Provide the [X, Y] coordinate of the cell's center where the given text is located.  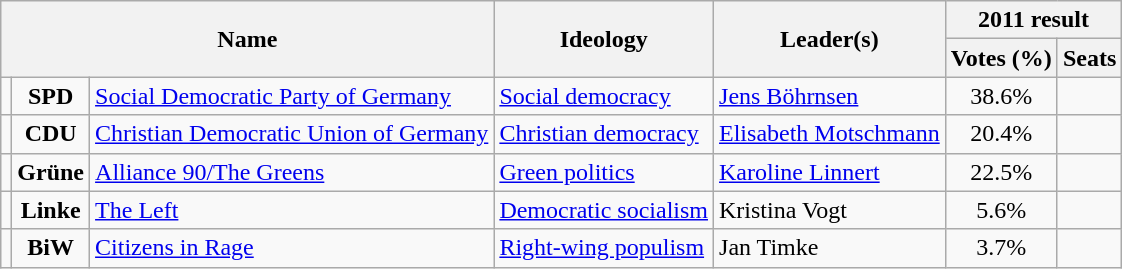
22.5% [1001, 172]
Name [248, 39]
Kristina Vogt [830, 210]
Social Democratic Party of Germany [292, 96]
Christian Democratic Union of Germany [292, 134]
Social democracy [604, 96]
Ideology [604, 39]
SPD [51, 96]
CDU [51, 134]
38.6% [1001, 96]
Christian democracy [604, 134]
Jan Timke [830, 248]
Linke [51, 210]
Alliance 90/The Greens [292, 172]
2011 result [1034, 20]
20.4% [1001, 134]
Green politics [604, 172]
The Left [292, 210]
Right-wing populism [604, 248]
Votes (%) [1001, 58]
Karoline Linnert [830, 172]
5.6% [1001, 210]
3.7% [1001, 248]
Seats [1089, 58]
Grüne [51, 172]
Jens Böhrnsen [830, 96]
BiW [51, 248]
Citizens in Rage [292, 248]
Democratic socialism [604, 210]
Elisabeth Motschmann [830, 134]
Leader(s) [830, 39]
